From the cell containing the given text, extract its center point as [X, Y] coordinate. 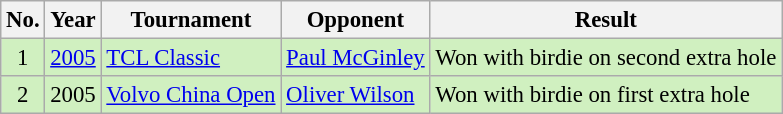
Opponent [356, 20]
No. [23, 20]
Won with birdie on first extra hole [606, 95]
Result [606, 20]
Year [73, 20]
Paul McGinley [356, 58]
Oliver Wilson [356, 95]
1 [23, 58]
Tournament [191, 20]
2 [23, 95]
TCL Classic [191, 58]
Volvo China Open [191, 95]
Won with birdie on second extra hole [606, 58]
